Search for the cell housing the specified text and yield its [X, Y] center coordinate. 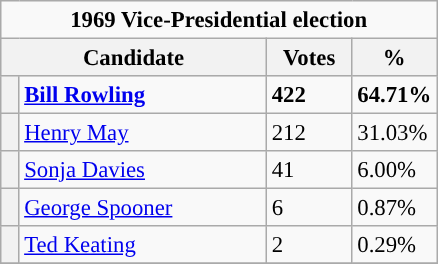
2 [309, 245]
George Spooner [143, 208]
1969 Vice-Presidential election [219, 20]
0.29% [394, 245]
31.03% [394, 133]
% [394, 58]
Sonja Davies [143, 170]
6 [309, 208]
Votes [309, 58]
422 [309, 95]
0.87% [394, 208]
6.00% [394, 170]
212 [309, 133]
Candidate [134, 58]
Bill Rowling [143, 95]
64.71% [394, 95]
41 [309, 170]
Ted Keating [143, 245]
Henry May [143, 133]
